Scan for the cell matching the given text and deliver its [x, y] coordinate at center. 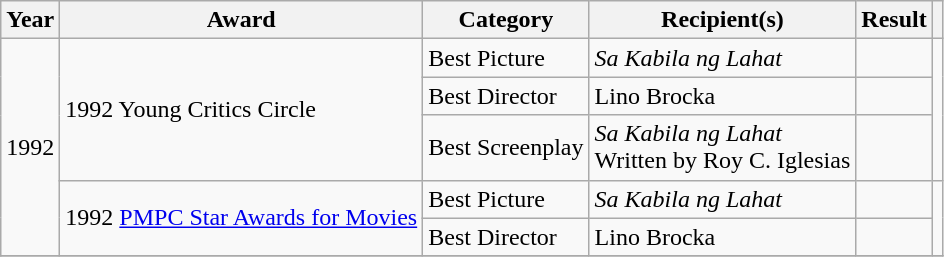
Best Screenplay [506, 148]
Year [30, 20]
1992 Young Critics Circle [242, 110]
1992 [30, 148]
Category [506, 20]
Result [894, 20]
1992 PMPC Star Awards for Movies [242, 218]
Sa Kabila ng LahatWritten by Roy C. Iglesias [722, 148]
Recipient(s) [722, 20]
Award [242, 20]
